Search for the cell housing the specified text and yield its (x, y) center coordinate. 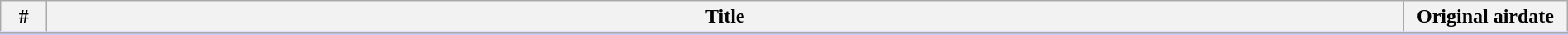
# (24, 17)
Original airdate (1485, 17)
Title (725, 17)
